Provide the [x, y] coordinate of the cell's center where the given text is located.  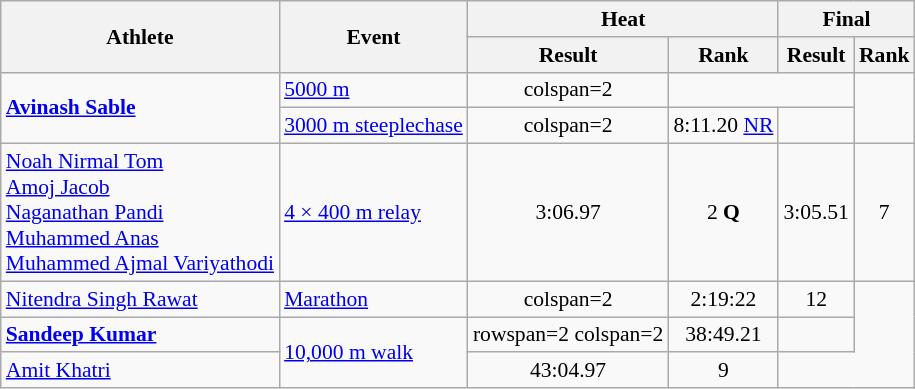
2 Q [723, 213]
rowspan=2 colspan=2 [568, 335]
43:04.97 [568, 371]
Avinash Sable [140, 108]
Event [374, 36]
Sandeep Kumar [140, 335]
7 [884, 213]
Nitendra Singh Rawat [140, 299]
10,000 m walk [374, 352]
3000 m steeplechase [374, 126]
38:49.21 [723, 335]
3:05.51 [816, 213]
Heat [624, 19]
2:19:22 [723, 299]
Amit Khatri [140, 371]
Noah Nirmal TomAmoj JacobNaganathan PandiMuhammed AnasMuhammed Ajmal Variyathodi [140, 213]
3:06.97 [568, 213]
5000 m [374, 90]
9 [723, 371]
Final [846, 19]
4 × 400 m relay [374, 213]
8:11.20 NR [723, 126]
12 [816, 299]
Athlete [140, 36]
Marathon [374, 299]
